Search for the cell housing the specified text and yield its (X, Y) center coordinate. 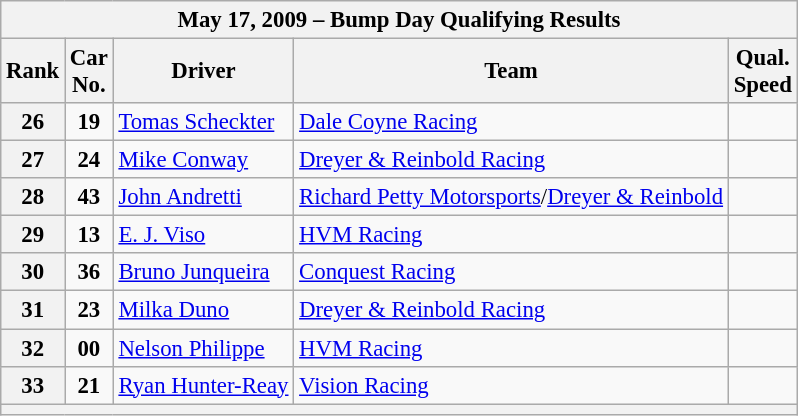
27 (33, 160)
Team (512, 72)
Dale Coyne Racing (512, 122)
May 17, 2009 – Bump Day Qualifying Results (399, 20)
Tomas Scheckter (204, 122)
Driver (204, 72)
36 (90, 273)
23 (90, 310)
33 (33, 385)
Vision Racing (512, 385)
28 (33, 197)
Rank (33, 72)
Mike Conway (204, 160)
E. J. Viso (204, 235)
29 (33, 235)
Conquest Racing (512, 273)
26 (33, 122)
John Andretti (204, 197)
30 (33, 273)
31 (33, 310)
Nelson Philippe (204, 348)
Bruno Junqueira (204, 273)
19 (90, 122)
21 (90, 385)
CarNo. (90, 72)
Qual.Speed (762, 72)
24 (90, 160)
Ryan Hunter-Reay (204, 385)
Milka Duno (204, 310)
Richard Petty Motorsports/Dreyer & Reinbold (512, 197)
00 (90, 348)
32 (33, 348)
13 (90, 235)
43 (90, 197)
